Locate the cell with the specified text and output its [x, y] center coordinate. 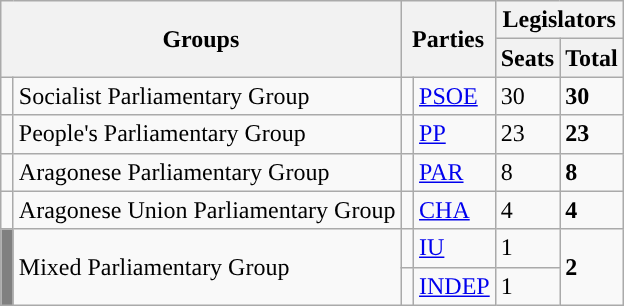
PAR [455, 172]
People's Parliamentary Group [207, 134]
Total [592, 58]
Aragonese Union Parliamentary Group [207, 210]
Socialist Parliamentary Group [207, 96]
Mixed Parliamentary Group [207, 267]
Seats [527, 58]
Parties [448, 39]
PP [455, 134]
PSOE [455, 96]
2 [592, 267]
Groups [201, 39]
Aragonese Parliamentary Group [207, 172]
IU [455, 248]
Legislators [559, 20]
INDEP [455, 286]
CHA [455, 210]
